Identify which cell holds the provided text, then report its (x, y) central coordinate. 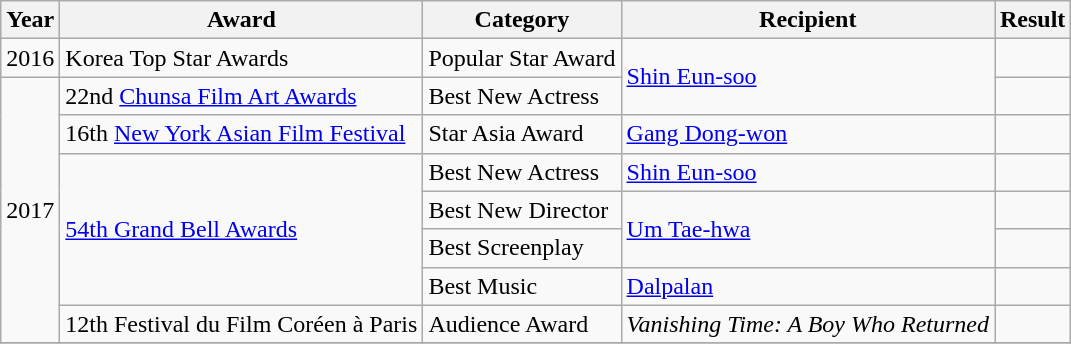
Star Asia Award (522, 134)
Category (522, 20)
2017 (30, 210)
Best New Director (522, 210)
Popular Star Award (522, 58)
54th Grand Bell Awards (242, 229)
Korea Top Star Awards (242, 58)
Recipient (808, 20)
Best Screenplay (522, 248)
16th New York Asian Film Festival (242, 134)
Best Music (522, 286)
Award (242, 20)
Um Tae-hwa (808, 229)
Vanishing Time: A Boy Who Returned (808, 324)
22nd Chunsa Film Art Awards (242, 96)
Year (30, 20)
Audience Award (522, 324)
Dalpalan (808, 286)
12th Festival du Film Coréen à Paris (242, 324)
Gang Dong-won (808, 134)
2016 (30, 58)
Result (1032, 20)
